Find where the given text appears and provide that cell's center as (x, y) coordinate. 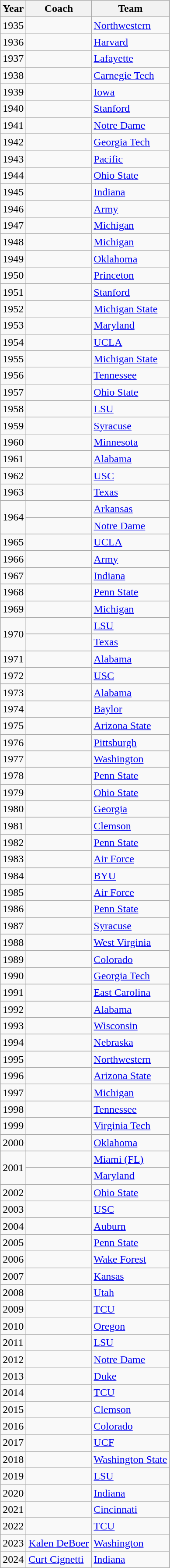
Nebraska (130, 1043)
Curt Cignetti (59, 1560)
1956 (13, 375)
Pacific (130, 159)
1972 (13, 676)
Pittsburgh (130, 743)
1957 (13, 392)
1965 (13, 542)
Team (130, 9)
1941 (13, 125)
UCF (130, 1443)
1995 (13, 1059)
1948 (13, 242)
Kalen DeBoer (59, 1543)
2019 (13, 1476)
1982 (13, 842)
1950 (13, 276)
BYU (130, 876)
1938 (13, 75)
1968 (13, 592)
2022 (13, 1526)
2009 (13, 1310)
Auburn (130, 1226)
Harvard (130, 42)
1936 (13, 42)
1951 (13, 292)
1959 (13, 425)
1945 (13, 192)
1966 (13, 559)
Arkansas (130, 509)
2021 (13, 1509)
1978 (13, 776)
2008 (13, 1293)
Duke (130, 1376)
2010 (13, 1326)
1960 (13, 442)
1962 (13, 475)
1973 (13, 692)
1942 (13, 142)
Washington State (130, 1459)
1969 (13, 609)
1998 (13, 1109)
1991 (13, 992)
2020 (13, 1493)
1987 (13, 926)
1961 (13, 459)
1949 (13, 259)
Wisconsin (130, 1026)
2023 (13, 1543)
Princeton (130, 276)
2006 (13, 1259)
1980 (13, 809)
2015 (13, 1409)
Kansas (130, 1276)
1946 (13, 209)
2004 (13, 1226)
2011 (13, 1343)
1954 (13, 342)
1990 (13, 976)
1944 (13, 175)
1955 (13, 359)
Utah (130, 1293)
1985 (13, 892)
1937 (13, 59)
1935 (13, 25)
1983 (13, 859)
1996 (13, 1076)
2013 (13, 1376)
1943 (13, 159)
1999 (13, 1126)
2012 (13, 1359)
Lafayette (130, 59)
1964 (13, 517)
1940 (13, 109)
1976 (13, 743)
Virginia Tech (130, 1126)
1986 (13, 909)
2001 (13, 1168)
East Carolina (130, 992)
1939 (13, 92)
1977 (13, 759)
Cincinnati (130, 1509)
2014 (13, 1393)
2002 (13, 1193)
1979 (13, 793)
1984 (13, 876)
West Virginia (130, 942)
Wake Forest (130, 1259)
1994 (13, 1043)
1947 (13, 226)
1993 (13, 1026)
1989 (13, 959)
2017 (13, 1443)
Year (13, 9)
1988 (13, 942)
Oregon (130, 1326)
1974 (13, 709)
Carnegie Tech (130, 75)
2003 (13, 1209)
2005 (13, 1242)
2018 (13, 1459)
1971 (13, 659)
Georgia (130, 809)
Minnesota (130, 442)
Iowa (130, 92)
1967 (13, 576)
1952 (13, 309)
1970 (13, 634)
2024 (13, 1560)
2007 (13, 1276)
Miami (FL) (130, 1159)
Coach (59, 9)
1992 (13, 1009)
1981 (13, 826)
1963 (13, 492)
2016 (13, 1426)
1997 (13, 1093)
1958 (13, 409)
Baylor (130, 709)
1953 (13, 326)
1975 (13, 726)
2000 (13, 1143)
